From the cell containing the given text, extract its center point as [x, y] coordinate. 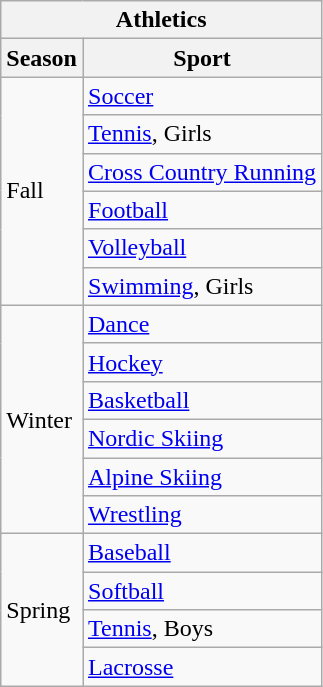
Baseball [202, 553]
Softball [202, 591]
Volleyball [202, 248]
Tennis, Girls [202, 134]
Athletics [162, 20]
Winter [42, 419]
Basketball [202, 400]
Season [42, 58]
Swimming, Girls [202, 286]
Football [202, 210]
Sport [202, 58]
Alpine Skiing [202, 477]
Lacrosse [202, 667]
Dance [202, 324]
Wrestling [202, 515]
Hockey [202, 362]
Spring [42, 610]
Soccer [202, 96]
Fall [42, 191]
Tennis, Boys [202, 629]
Cross Country Running [202, 172]
Nordic Skiing [202, 438]
